Output the [X, Y] coordinate of the center of the cell containing the given text.  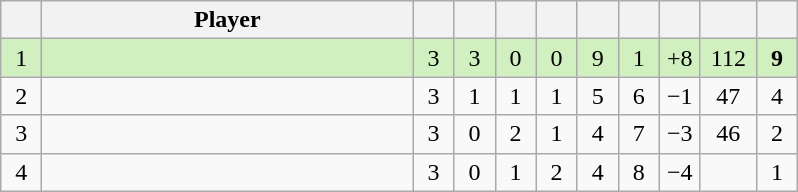
−1 [680, 96]
47 [728, 96]
7 [638, 134]
−4 [680, 172]
112 [728, 58]
+8 [680, 58]
8 [638, 172]
−3 [680, 134]
5 [598, 96]
6 [638, 96]
Player [228, 20]
46 [728, 134]
